From the cell containing the given text, extract its center point as [X, Y] coordinate. 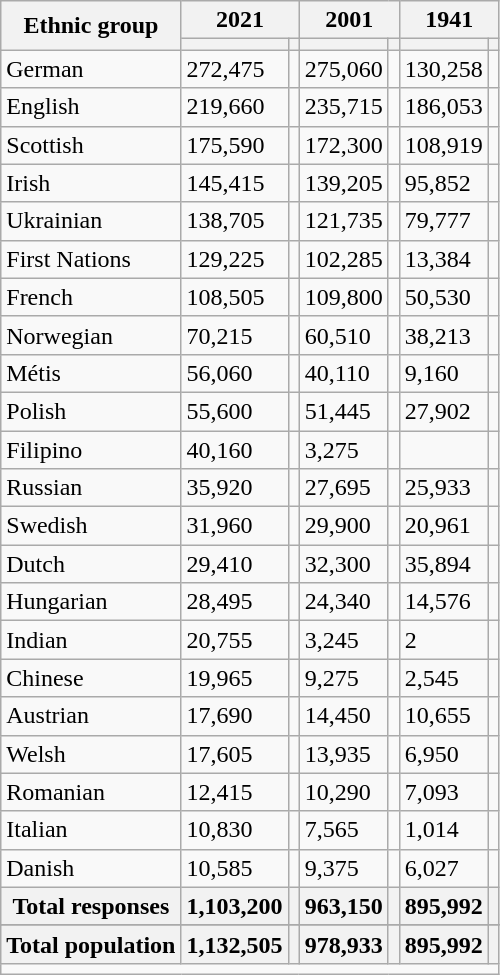
35,920 [234, 488]
14,576 [444, 602]
1,103,200 [234, 906]
2 [444, 640]
102,285 [344, 259]
Welsh [91, 754]
121,735 [344, 221]
17,690 [234, 716]
2,545 [444, 678]
32,300 [344, 564]
Swedish [91, 526]
10,830 [234, 830]
14,450 [344, 716]
50,530 [444, 297]
172,300 [344, 145]
10,585 [234, 868]
186,053 [444, 107]
10,655 [444, 716]
29,410 [234, 564]
Romanian [91, 792]
2001 [349, 20]
963,150 [344, 906]
9,160 [444, 373]
6,950 [444, 754]
20,755 [234, 640]
40,160 [234, 449]
17,605 [234, 754]
35,894 [444, 564]
235,715 [344, 107]
27,902 [444, 411]
108,919 [444, 145]
130,258 [444, 69]
Dutch [91, 564]
6,027 [444, 868]
Métis [91, 373]
38,213 [444, 335]
272,475 [234, 69]
1941 [449, 20]
7,093 [444, 792]
138,705 [234, 221]
Italian [91, 830]
29,900 [344, 526]
25,933 [444, 488]
Polish [91, 411]
13,384 [444, 259]
3,275 [344, 449]
Total responses [91, 906]
Austrian [91, 716]
60,510 [344, 335]
978,933 [344, 944]
24,340 [344, 602]
10,290 [344, 792]
Chinese [91, 678]
95,852 [444, 183]
Norwegian [91, 335]
1,132,505 [234, 944]
Irish [91, 183]
Filipino [91, 449]
19,965 [234, 678]
Ethnic group [91, 26]
55,600 [234, 411]
13,935 [344, 754]
2021 [240, 20]
20,961 [444, 526]
28,495 [234, 602]
129,225 [234, 259]
139,205 [344, 183]
56,060 [234, 373]
70,215 [234, 335]
275,060 [344, 69]
Indian [91, 640]
12,415 [234, 792]
175,590 [234, 145]
First Nations [91, 259]
219,660 [234, 107]
108,505 [234, 297]
9,375 [344, 868]
3,245 [344, 640]
9,275 [344, 678]
109,800 [344, 297]
40,110 [344, 373]
Russian [91, 488]
Total population [91, 944]
Ukrainian [91, 221]
27,695 [344, 488]
German [91, 69]
Hungarian [91, 602]
French [91, 297]
51,445 [344, 411]
Scottish [91, 145]
79,777 [444, 221]
31,960 [234, 526]
145,415 [234, 183]
Danish [91, 868]
1,014 [444, 830]
7,565 [344, 830]
English [91, 107]
